Return [X, Y] of the center of cell containing provided text 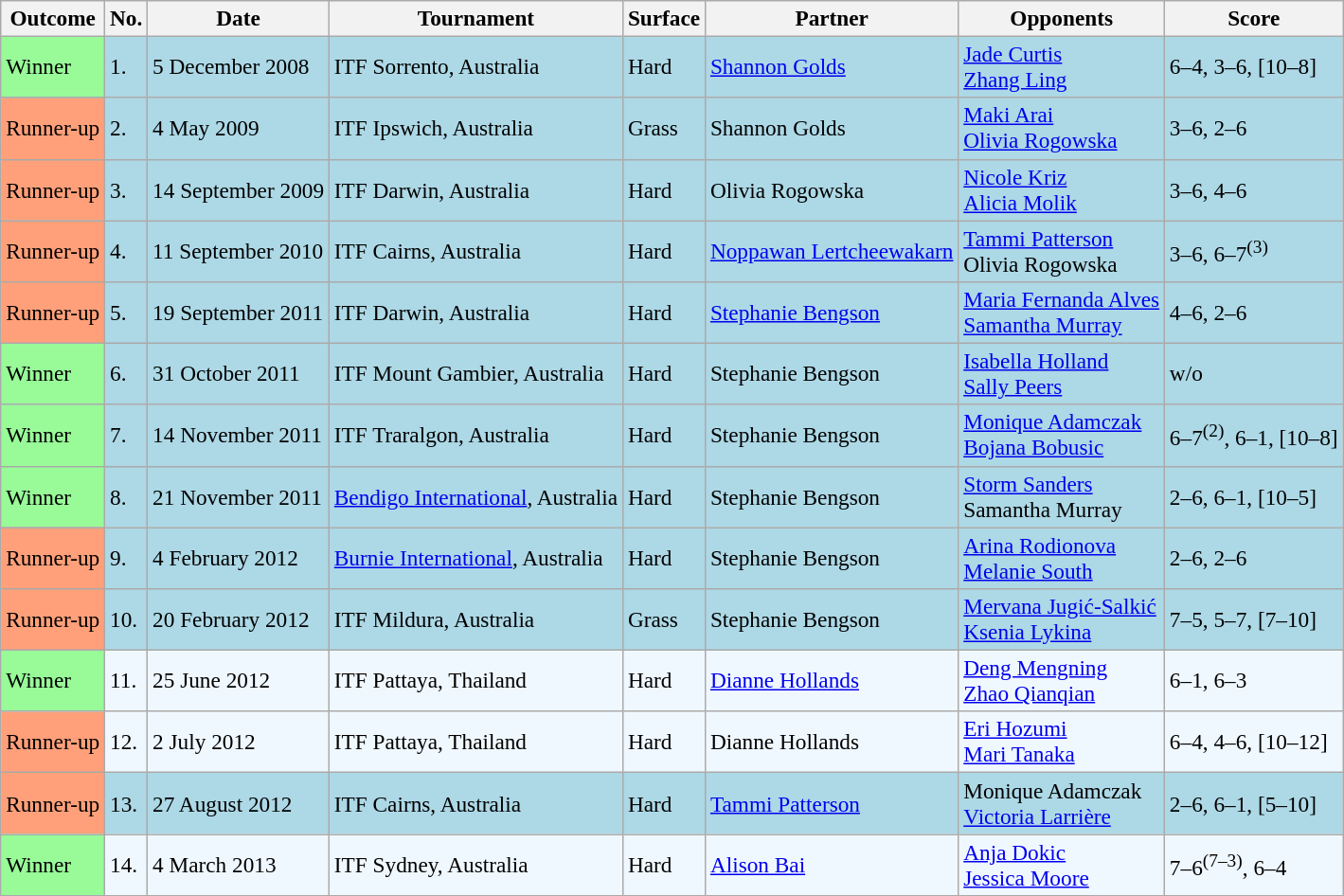
4 May 2009 [239, 129]
Noppawan Lertcheewakarn [832, 250]
19 September 2011 [239, 313]
3. [127, 189]
6–7(2), 6–1, [10–8] [1254, 436]
ITF Sorrento, Australia [475, 66]
Date [239, 18]
Burnie International, Australia [475, 557]
Anja Dokic Jessica Moore [1062, 864]
Deng Mengning Zhao Qianqian [1062, 680]
2. [127, 129]
2–6, 6–1, [10–5] [1254, 496]
31 October 2011 [239, 373]
5. [127, 313]
Bendigo International, Australia [475, 496]
Tournament [475, 18]
4 March 2013 [239, 864]
4–6, 2–6 [1254, 313]
7. [127, 436]
6–4, 3–6, [10–8] [1254, 66]
ITF Sydney, Australia [475, 864]
Surface [663, 18]
Eri Hozumi Mari Tanaka [1062, 743]
Outcome [53, 18]
3–6, 4–6 [1254, 189]
5 December 2008 [239, 66]
Maki Arai Olivia Rogowska [1062, 129]
14 September 2009 [239, 189]
Opponents [1062, 18]
Mervana Jugić-Salkić Ksenia Lykina [1062, 619]
2–6, 6–1, [5–10] [1254, 803]
4. [127, 250]
1. [127, 66]
Olivia Rogowska [832, 189]
ITF Traralgon, Australia [475, 436]
Arina Rodionova Melanie South [1062, 557]
6. [127, 373]
27 August 2012 [239, 803]
No. [127, 18]
Score [1254, 18]
6–4, 4–6, [10–12] [1254, 743]
21 November 2011 [239, 496]
9. [127, 557]
8. [127, 496]
Maria Fernanda Alves Samantha Murray [1062, 313]
ITF Mildura, Australia [475, 619]
ITF Ipswich, Australia [475, 129]
3–6, 6–7(3) [1254, 250]
11 September 2010 [239, 250]
w/o [1254, 373]
2 July 2012 [239, 743]
Isabella Holland Sally Peers [1062, 373]
10. [127, 619]
7–6(7–3), 6–4 [1254, 864]
11. [127, 680]
3–6, 2–6 [1254, 129]
14. [127, 864]
Alison Bai [832, 864]
7–5, 5–7, [7–10] [1254, 619]
25 June 2012 [239, 680]
2–6, 2–6 [1254, 557]
Jade Curtis Zhang Ling [1062, 66]
12. [127, 743]
Partner [832, 18]
ITF Mount Gambier, Australia [475, 373]
Storm Sanders Samantha Murray [1062, 496]
Tammi Patterson [832, 803]
6–1, 6–3 [1254, 680]
13. [127, 803]
Tammi Patterson Olivia Rogowska [1062, 250]
Monique Adamczak Bojana Bobusic [1062, 436]
20 February 2012 [239, 619]
Nicole Kriz Alicia Molik [1062, 189]
14 November 2011 [239, 436]
Monique Adamczak Victoria Larrière [1062, 803]
4 February 2012 [239, 557]
